From the cell containing the given text, extract its center point as (x, y) coordinate. 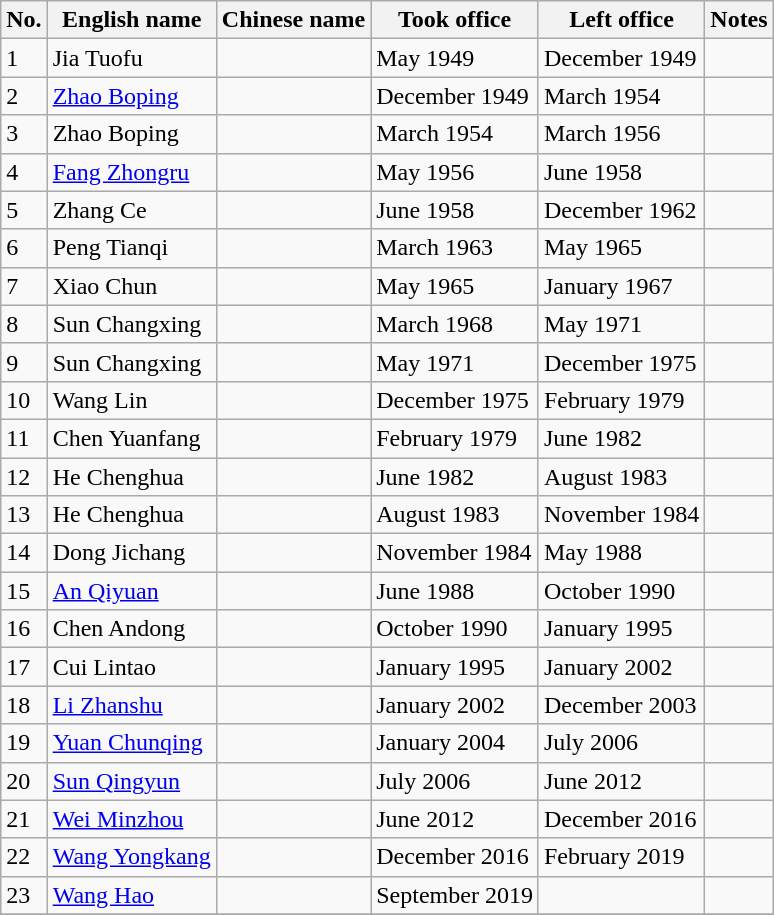
14 (24, 553)
March 1968 (455, 324)
December 2003 (621, 705)
11 (24, 438)
January 1967 (621, 286)
Chen Yuanfang (132, 438)
Zhang Ce (132, 210)
Chen Andong (132, 629)
January 2004 (455, 743)
May 1988 (621, 553)
22 (24, 857)
7 (24, 286)
Fang Zhongru (132, 172)
Cui Lintao (132, 667)
9 (24, 362)
2 (24, 96)
December 1962 (621, 210)
19 (24, 743)
English name (132, 20)
3 (24, 134)
June 1988 (455, 591)
Wang Hao (132, 895)
Sun Qingyun (132, 781)
4 (24, 172)
16 (24, 629)
15 (24, 591)
21 (24, 819)
8 (24, 324)
An Qiyuan (132, 591)
18 (24, 705)
Wang Yongkang (132, 857)
5 (24, 210)
Jia Tuofu (132, 58)
February 2019 (621, 857)
10 (24, 400)
Li Zhanshu (132, 705)
Chinese name (293, 20)
May 1956 (455, 172)
Dong Jichang (132, 553)
23 (24, 895)
Peng Tianqi (132, 248)
Wei Minzhou (132, 819)
Notes (739, 20)
March 1963 (455, 248)
March 1956 (621, 134)
12 (24, 477)
20 (24, 781)
6 (24, 248)
Yuan Chunqing (132, 743)
Took office (455, 20)
Left office (621, 20)
September 2019 (455, 895)
17 (24, 667)
1 (24, 58)
Wang Lin (132, 400)
May 1949 (455, 58)
Xiao Chun (132, 286)
13 (24, 515)
No. (24, 20)
